For the text-containing cell, return its midpoint in [x, y] coordinate format. 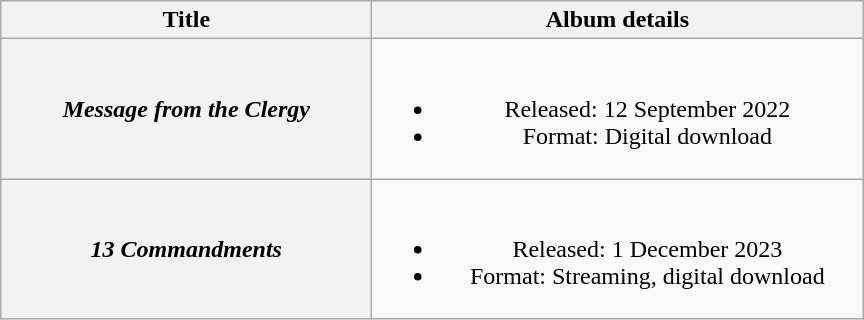
Released: 12 September 2022Format: Digital download [618, 109]
Album details [618, 20]
Message from the Clergy [186, 109]
Released: 1 December 2023Format: Streaming, digital download [618, 249]
Title [186, 20]
13 Commandments [186, 249]
